Provide the [X, Y] coordinate of the cell's center where the given text is located.  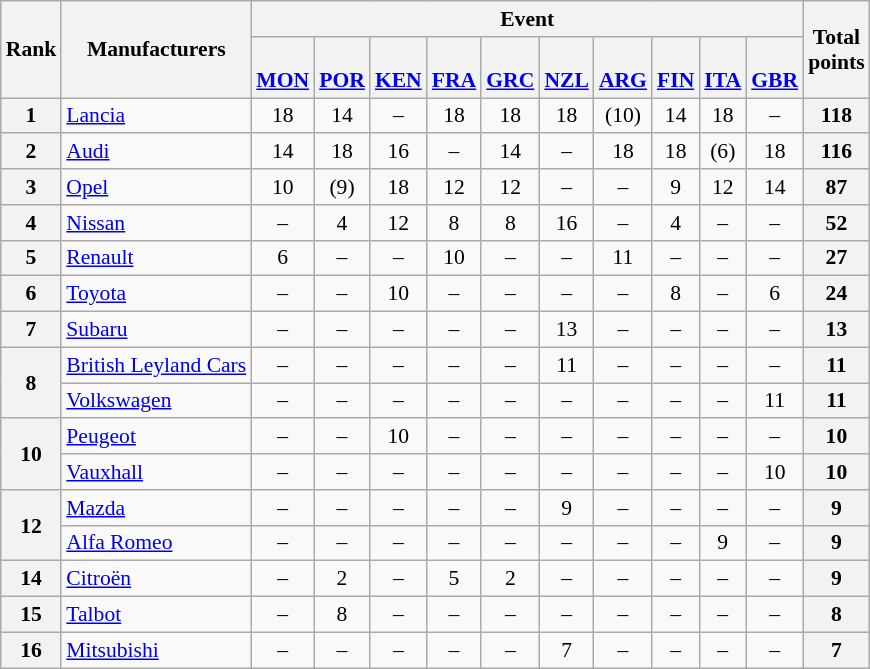
Lancia [156, 116]
ARG [623, 68]
116 [836, 152]
ITA [722, 68]
3 [32, 187]
Volkswagen [156, 401]
FIN [676, 68]
Audi [156, 152]
15 [32, 615]
Totalpoints [836, 50]
Alfa Romeo [156, 543]
Event [527, 19]
Mitsubishi [156, 650]
27 [836, 258]
Vauxhall [156, 472]
1 [32, 116]
118 [836, 116]
Peugeot [156, 437]
GRC [510, 68]
Toyota [156, 294]
POR [342, 68]
FRA [454, 68]
Rank [32, 50]
24 [836, 294]
Talbot [156, 615]
Citroën [156, 579]
British Leyland Cars [156, 365]
Opel [156, 187]
GBR [774, 68]
(10) [623, 116]
MON [282, 68]
Nissan [156, 223]
(6) [722, 152]
Renault [156, 258]
52 [836, 223]
(9) [342, 187]
NZL [566, 68]
KEN [398, 68]
Mazda [156, 508]
Manufacturers [156, 50]
Subaru [156, 330]
87 [836, 187]
